Extract the [X, Y] coordinate from the center of the cell holding the provided text.  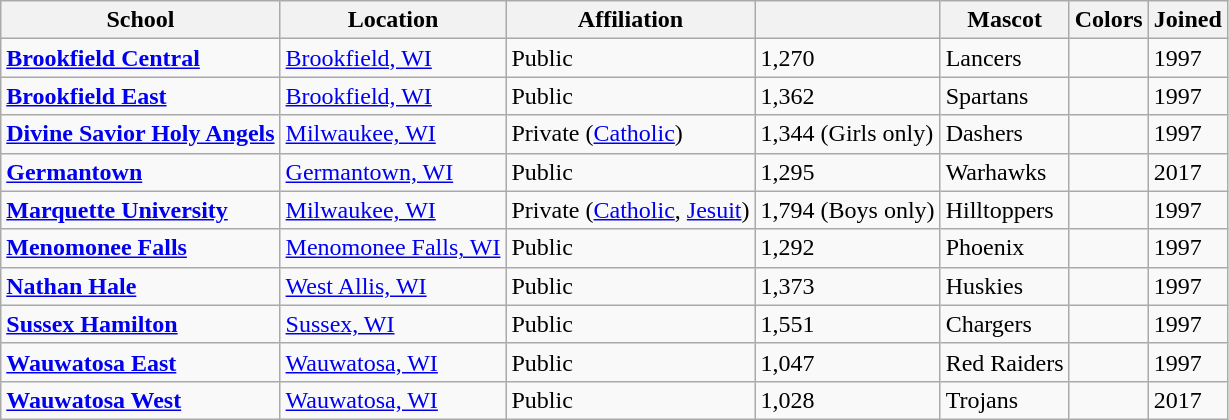
Sussex, WI [393, 324]
1,270 [848, 58]
Joined [1188, 20]
Menomonee Falls [140, 248]
Divine Savior Holy Angels [140, 134]
1,028 [848, 400]
1,295 [848, 172]
Marquette University [140, 210]
Menomonee Falls, WI [393, 248]
Chargers [1004, 324]
Private (Catholic) [630, 134]
1,344 (Girls only) [848, 134]
Lancers [1004, 58]
Trojans [1004, 400]
1,362 [848, 96]
1,047 [848, 362]
Sussex Hamilton [140, 324]
Colors [1108, 20]
Huskies [1004, 286]
Wauwatosa East [140, 362]
Mascot [1004, 20]
Germantown, WI [393, 172]
1,373 [848, 286]
1,292 [848, 248]
Red Raiders [1004, 362]
Warhawks [1004, 172]
West Allis, WI [393, 286]
Phoenix [1004, 248]
Germantown [140, 172]
Nathan Hale [140, 286]
Brookfield Central [140, 58]
School [140, 20]
1,551 [848, 324]
Private (Catholic, Jesuit) [630, 210]
Wauwatosa West [140, 400]
Hilltoppers [1004, 210]
Dashers [1004, 134]
Affiliation [630, 20]
1,794 (Boys only) [848, 210]
Location [393, 20]
Spartans [1004, 96]
Brookfield East [140, 96]
